Extract the (X, Y) coordinate from the center of the cell holding the provided text.  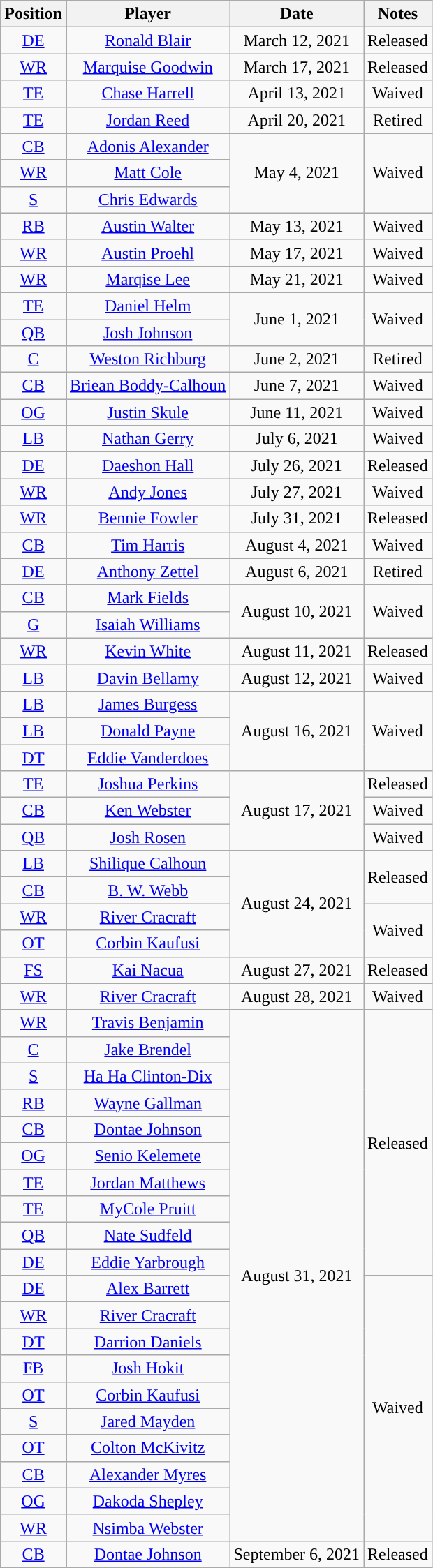
June 7, 2021 (297, 386)
Nathan Gerry (147, 439)
July 6, 2021 (297, 439)
August 10, 2021 (297, 611)
Chris Edwards (147, 200)
Mark Fields (147, 598)
August 28, 2021 (297, 996)
Daeshon Hall (147, 465)
Jared Mayden (147, 1421)
Josh Johnson (147, 333)
Adonis Alexander (147, 147)
Jordan Matthews (147, 1183)
Wayne Gallman (147, 1103)
August 6, 2021 (297, 572)
Donald Payne (147, 731)
Isaiah Williams (147, 625)
July 31, 2021 (297, 518)
Nate Sudfeld (147, 1236)
Shilique Calhoun (147, 864)
Notes (398, 14)
Justin Skule (147, 412)
August 16, 2021 (297, 731)
Eddie Yarbrough (147, 1262)
August 27, 2021 (297, 970)
March 12, 2021 (297, 40)
Josh Hokit (147, 1368)
Marquise Goodwin (147, 67)
G (34, 625)
August 12, 2021 (297, 678)
Nsimba Webster (147, 1528)
James Burgess (147, 704)
July 26, 2021 (297, 465)
Marqise Lee (147, 279)
May 17, 2021 (297, 253)
Dakoda Shepley (147, 1501)
June 11, 2021 (297, 412)
Jordan Reed (147, 120)
Senio Kelemete (147, 1156)
Ronald Blair (147, 40)
B. W. Webb (147, 890)
Travis Benjamin (147, 1023)
Alex Barrett (147, 1289)
August 11, 2021 (297, 651)
Position (34, 14)
Chase Harrell (147, 94)
May 13, 2021 (297, 226)
Austin Proehl (147, 253)
July 27, 2021 (297, 492)
April 20, 2021 (297, 120)
August 17, 2021 (297, 811)
FB (34, 1368)
Joshua Perkins (147, 784)
June 2, 2021 (297, 359)
August 4, 2021 (297, 545)
Daniel Helm (147, 306)
Tim Harris (147, 545)
June 1, 2021 (297, 319)
Anthony Zettel (147, 572)
March 17, 2021 (297, 67)
Ha Ha Clinton-Dix (147, 1076)
August 31, 2021 (297, 1276)
Date (297, 14)
Ken Webster (147, 811)
MyCole Pruitt (147, 1209)
Josh Rosen (147, 837)
Player (147, 14)
April 13, 2021 (297, 94)
Bennie Fowler (147, 518)
Kai Nacua (147, 970)
Briean Boddy-Calhoun (147, 386)
Eddie Vanderdoes (147, 757)
Austin Walter (147, 226)
Matt Cole (147, 173)
Davin Bellamy (147, 678)
Jake Brendel (147, 1050)
FS (34, 970)
Alexander Myres (147, 1474)
Kevin White (147, 651)
September 6, 2021 (297, 1554)
August 24, 2021 (297, 904)
May 21, 2021 (297, 279)
Colton McKivitz (147, 1448)
Weston Richburg (147, 359)
May 4, 2021 (297, 173)
Darrion Daniels (147, 1342)
Andy Jones (147, 492)
